Find where the given text appears and provide that cell's center as [X, Y] coordinate. 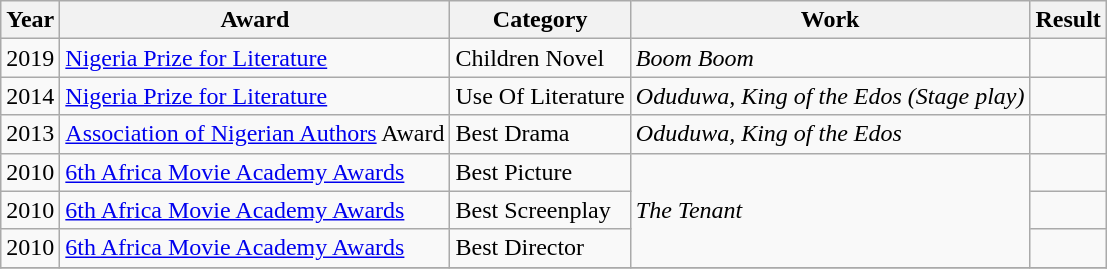
Oduduwa, King of the Edos (Stage play) [830, 96]
Year [30, 20]
Oduduwa, King of the Edos [830, 134]
Best Director [540, 248]
2014 [30, 96]
2019 [30, 58]
Association of Nigerian Authors Award [255, 134]
Best Drama [540, 134]
Use Of Literature [540, 96]
Category [540, 20]
Best Screenplay [540, 210]
Award [255, 20]
Best Picture [540, 172]
The Tenant [830, 210]
Boom Boom [830, 58]
2013 [30, 134]
Result [1068, 20]
Work [830, 20]
Children Novel [540, 58]
